From the cell containing the given text, extract its center point as (x, y) coordinate. 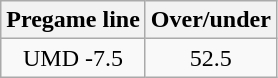
UMD -7.5 (74, 58)
Pregame line (74, 20)
Over/under (210, 20)
52.5 (210, 58)
